Scan for the cell matching the given text and deliver its [X, Y] coordinate at center. 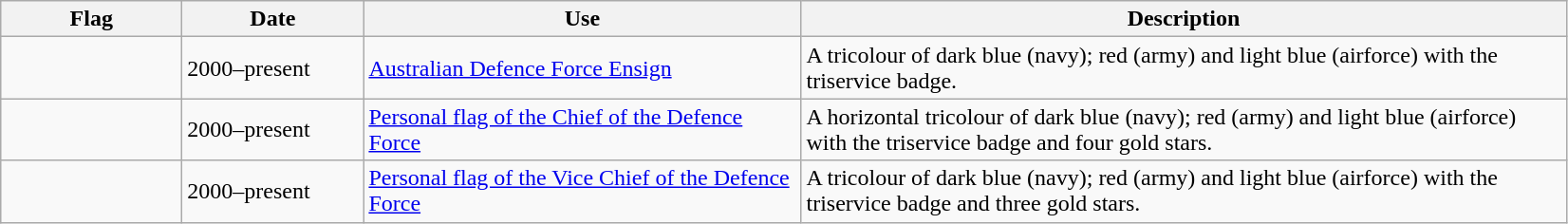
Personal flag of the Vice Chief of the Defence Force [583, 192]
Date [273, 19]
A horizontal tricolour of dark blue (navy); red (army) and light blue (airforce) with the triservice badge and four gold stars. [1184, 129]
Description [1184, 19]
A tricolour of dark blue (navy); red (army) and light blue (airforce) with the triservice badge and three gold stars. [1184, 192]
Use [583, 19]
Flag [91, 19]
Personal flag of the Chief of the Defence Force [583, 129]
Australian Defence Force Ensign [583, 68]
A tricolour of dark blue (navy); red (army) and light blue (airforce) with the triservice badge. [1184, 68]
